Pinpoint the cell where the given text exists, returning its [X, Y] midpoint coordinate. 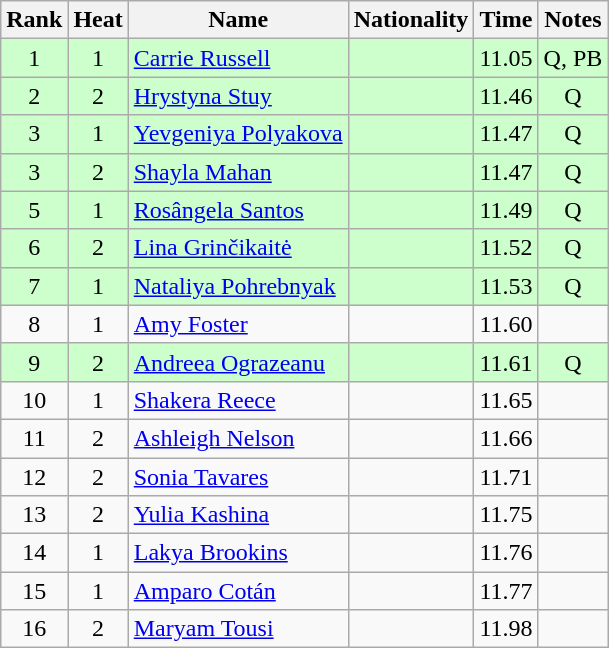
Amparo Cotán [238, 591]
11.66 [506, 438]
8 [34, 324]
Nataliya Pohrebnyak [238, 286]
11.52 [506, 248]
5 [34, 210]
Shakera Reece [238, 400]
Rank [34, 20]
Heat [98, 20]
11 [34, 438]
Name [238, 20]
9 [34, 362]
11.75 [506, 515]
11.98 [506, 629]
11.49 [506, 210]
11.77 [506, 591]
Sonia Tavares [238, 477]
11.46 [506, 96]
Nationality [411, 20]
6 [34, 248]
Andreea Ograzeanu [238, 362]
11.71 [506, 477]
14 [34, 553]
16 [34, 629]
Lina Grinčikaitė [238, 248]
Time [506, 20]
Hrystyna Stuy [238, 96]
7 [34, 286]
Yevgeniya Polyakova [238, 134]
11.61 [506, 362]
10 [34, 400]
11.76 [506, 553]
Shayla Mahan [238, 172]
Maryam Tousi [238, 629]
Amy Foster [238, 324]
11.53 [506, 286]
Yulia Kashina [238, 515]
11.65 [506, 400]
Notes [573, 20]
Rosângela Santos [238, 210]
Q, PB [573, 58]
Ashleigh Nelson [238, 438]
Lakya Brookins [238, 553]
15 [34, 591]
Carrie Russell [238, 58]
12 [34, 477]
11.60 [506, 324]
13 [34, 515]
11.05 [506, 58]
